Detect which cell encompasses the target text, then output its (x, y) center coordinate. 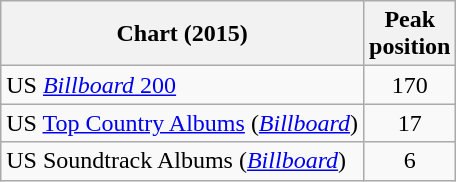
US Soundtrack Albums (Billboard) (182, 161)
17 (410, 123)
US Billboard 200 (182, 85)
Peakposition (410, 34)
6 (410, 161)
US Top Country Albums (Billboard) (182, 123)
Chart (2015) (182, 34)
170 (410, 85)
